Identify which cell holds the provided text, then report its [X, Y] central coordinate. 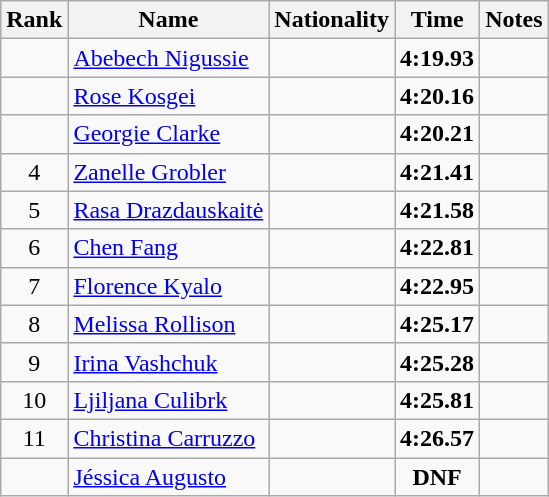
Time [438, 20]
Name [168, 20]
6 [34, 248]
Irina Vashchuk [168, 362]
Notes [514, 20]
DNF [438, 477]
7 [34, 286]
4:25.17 [438, 324]
4 [34, 172]
4:25.28 [438, 362]
Zanelle Grobler [168, 172]
Nationality [332, 20]
11 [34, 438]
8 [34, 324]
9 [34, 362]
4:21.41 [438, 172]
Abebech Nigussie [168, 58]
Chen Fang [168, 248]
10 [34, 400]
Rasa Drazdauskaitė [168, 210]
4:21.58 [438, 210]
Rank [34, 20]
Rose Kosgei [168, 96]
Georgie Clarke [168, 134]
4:26.57 [438, 438]
Jéssica Augusto [168, 477]
4:20.16 [438, 96]
4:25.81 [438, 400]
4:22.81 [438, 248]
5 [34, 210]
Florence Kyalo [168, 286]
4:20.21 [438, 134]
4:22.95 [438, 286]
Christina Carruzzo [168, 438]
4:19.93 [438, 58]
Melissa Rollison [168, 324]
Ljiljana Culibrk [168, 400]
